Scan for the cell matching the given text and deliver its (x, y) coordinate at center. 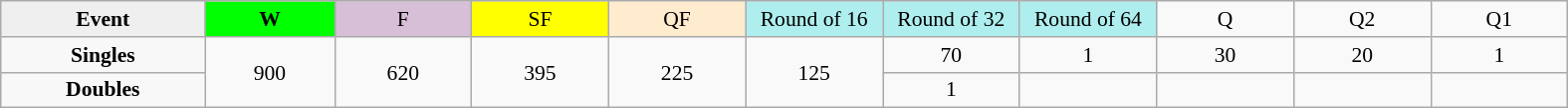
SF (541, 19)
Doubles (104, 90)
F (403, 19)
395 (541, 72)
620 (403, 72)
QF (677, 19)
Singles (104, 55)
Q (1226, 19)
70 (951, 55)
20 (1362, 55)
Event (104, 19)
Round of 32 (951, 19)
Q1 (1499, 19)
Round of 64 (1088, 19)
W (270, 19)
125 (814, 72)
225 (677, 72)
900 (270, 72)
Round of 16 (814, 19)
Q2 (1362, 19)
30 (1226, 55)
